Locate the cell with the specified text and output its (X, Y) center coordinate. 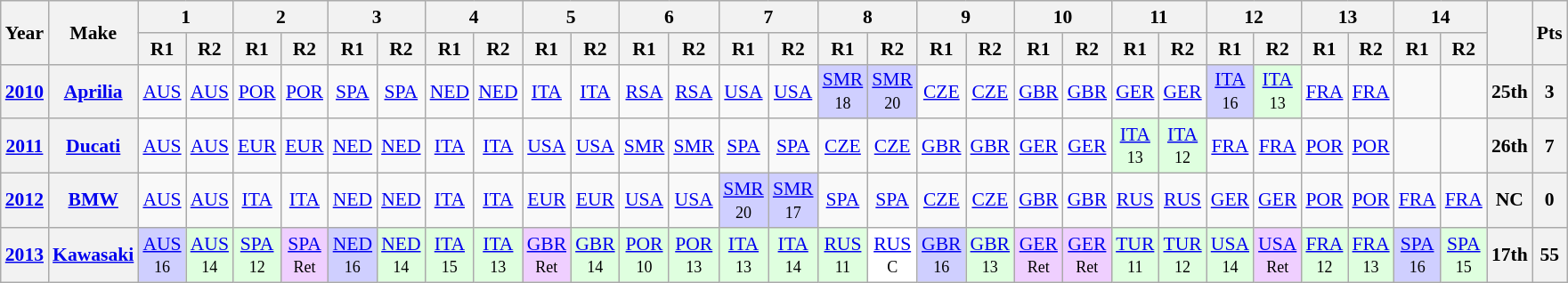
SPARet (305, 255)
Ducati (93, 146)
GBRRet (547, 255)
11 (1159, 17)
NED16 (353, 255)
Make (93, 32)
SPA16 (1418, 255)
POR13 (694, 255)
8 (867, 17)
ITA15 (450, 255)
USA14 (1231, 255)
USARet (1277, 255)
NED14 (401, 255)
1 (185, 17)
SPA15 (1464, 255)
TUR12 (1182, 255)
25th (1510, 91)
AUS16 (162, 255)
10 (1063, 17)
0 (1549, 201)
GBR14 (595, 255)
ITA16 (1231, 91)
14 (1441, 17)
BMW (93, 201)
POR10 (645, 255)
55 (1549, 255)
RUS11 (843, 255)
13 (1347, 17)
Year (25, 32)
6 (670, 17)
9 (965, 17)
GBR13 (990, 255)
17th (1510, 255)
SMR18 (843, 91)
GBR16 (942, 255)
TUR11 (1134, 255)
FRA12 (1324, 255)
ITA14 (793, 255)
ITA12 (1182, 146)
RUSC (892, 255)
Pts (1549, 32)
2012 (25, 201)
Kawasaki (93, 255)
4 (474, 17)
Aprilia (93, 91)
2 (281, 17)
2013 (25, 255)
FRA13 (1371, 255)
NC (1510, 201)
SMR17 (793, 201)
26th (1510, 146)
SPA12 (256, 255)
2011 (25, 146)
5 (572, 17)
AUS14 (210, 255)
12 (1254, 17)
2010 (25, 91)
